Return (x, y) of the center of cell containing provided text 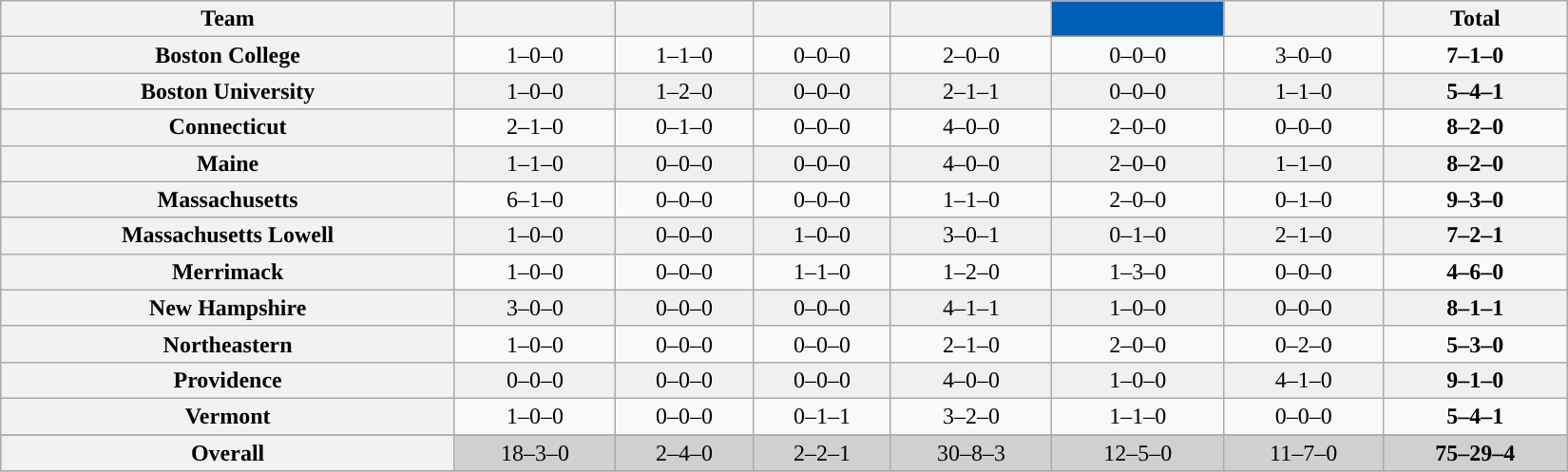
Overall (228, 453)
Merrimack (228, 272)
3–0–1 (971, 236)
Vermont (228, 416)
7–2–1 (1475, 236)
5–3–0 (1475, 344)
0–1–1 (823, 416)
New Hampshire (228, 308)
30–8–3 (971, 453)
4–1–1 (971, 308)
75–29–4 (1475, 453)
4–6–0 (1475, 272)
Northeastern (228, 344)
18–3–0 (534, 453)
7–1–0 (1475, 55)
1–3–0 (1138, 272)
9–1–0 (1475, 380)
Total (1475, 19)
6–1–0 (534, 199)
12–5–0 (1138, 453)
4–1–0 (1304, 380)
Connecticut (228, 127)
2–4–0 (684, 453)
9–3–0 (1475, 199)
8–1–1 (1475, 308)
Massachusetts Lowell (228, 236)
2–1–1 (971, 91)
2–2–1 (823, 453)
Team (228, 19)
0–2–0 (1304, 344)
3–2–0 (971, 416)
Providence (228, 380)
Massachusetts (228, 199)
Boston College (228, 55)
Boston University (228, 91)
11–7–0 (1304, 453)
Maine (228, 163)
